Locate the cell with the specified text and output its [X, Y] center coordinate. 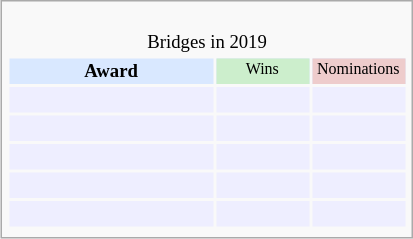
Bridges in 2019 [206, 32]
Award [110, 72]
Nominations [358, 72]
Wins [262, 72]
